Provide the [x, y] coordinate of the cell's center where the given text is located.  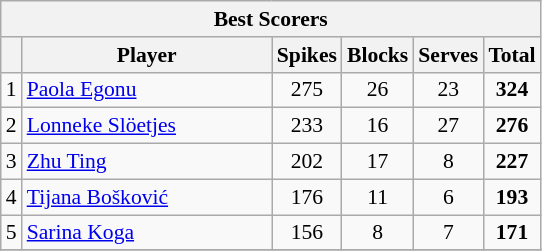
16 [378, 126]
5 [12, 233]
7 [448, 233]
26 [378, 90]
Lonneke Slöetjes [147, 126]
1 [12, 90]
4 [12, 197]
193 [512, 197]
275 [307, 90]
Best Scorers [271, 19]
27 [448, 126]
Zhu Ting [147, 162]
227 [512, 162]
233 [307, 126]
11 [378, 197]
2 [12, 126]
6 [448, 197]
Blocks [378, 55]
Spikes [307, 55]
Total [512, 55]
Sarina Koga [147, 233]
202 [307, 162]
3 [12, 162]
171 [512, 233]
Serves [448, 55]
Player [147, 55]
276 [512, 126]
Tijana Bošković [147, 197]
156 [307, 233]
23 [448, 90]
324 [512, 90]
176 [307, 197]
Paola Egonu [147, 90]
17 [378, 162]
